Determine the [X, Y] coordinate at the center of the cell enclosing the given text.  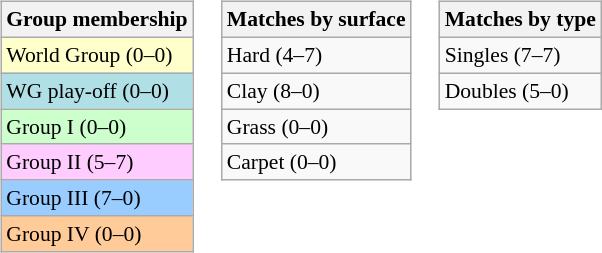
Singles (7–7) [520, 55]
Matches by surface [316, 20]
Group IV (0–0) [96, 234]
Hard (4–7) [316, 55]
Clay (8–0) [316, 91]
Matches by type [520, 20]
Doubles (5–0) [520, 91]
Carpet (0–0) [316, 162]
Group II (5–7) [96, 162]
Group membership [96, 20]
WG play-off (0–0) [96, 91]
Group I (0–0) [96, 127]
Group III (7–0) [96, 198]
World Group (0–0) [96, 55]
Grass (0–0) [316, 127]
